Extract the [x, y] coordinate from the center of the cell holding the provided text.  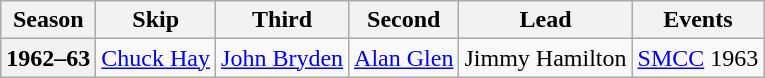
SMCC 1963 [698, 58]
Alan Glen [404, 58]
Third [282, 20]
Events [698, 20]
Skip [156, 20]
Jimmy Hamilton [546, 58]
1962–63 [48, 58]
John Bryden [282, 58]
Season [48, 20]
Chuck Hay [156, 58]
Second [404, 20]
Lead [546, 20]
